Search for the cell housing the specified text and yield its (X, Y) center coordinate. 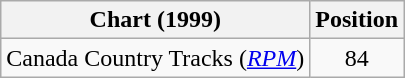
84 (357, 58)
Chart (1999) (156, 20)
Position (357, 20)
Canada Country Tracks (RPM) (156, 58)
